Locate the cell with the specified text and output its [x, y] center coordinate. 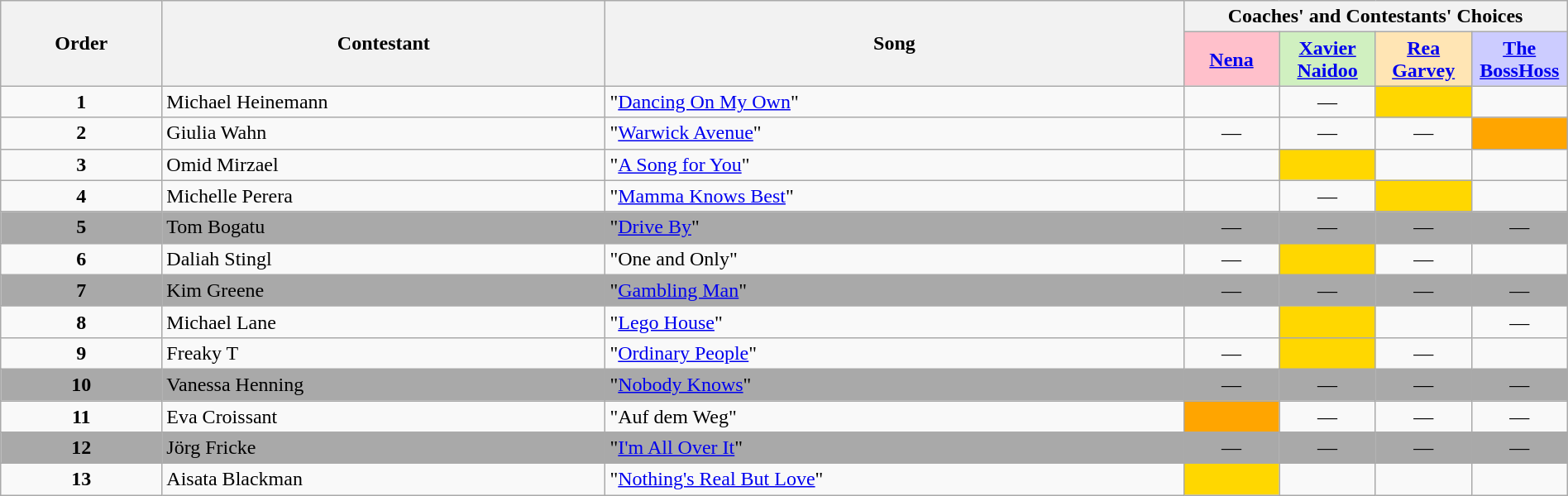
Eva Croissant [384, 416]
2 [81, 133]
11 [81, 416]
"Lego House" [895, 322]
Xavier Naidoo [1327, 60]
Jörg Fricke [384, 448]
Vanessa Henning [384, 384]
Michael Lane [384, 322]
Omid Mirzael [384, 165]
13 [81, 479]
3 [81, 165]
Tom Bogatu [384, 227]
Michelle Perera [384, 196]
"Dancing On My Own" [895, 102]
1 [81, 102]
Kim Greene [384, 290]
Coaches' and Contestants' Choices [1375, 17]
12 [81, 448]
5 [81, 227]
"Nothing's Real But Love" [895, 479]
Contestant [384, 43]
Giulia Wahn [384, 133]
4 [81, 196]
Rea Garvey [1423, 60]
Nena [1231, 60]
"A Song for You" [895, 165]
Order [81, 43]
The BossHoss [1519, 60]
"Gambling Man" [895, 290]
Aisata Blackman [384, 479]
"I'm All Over It" [895, 448]
"Ordinary People" [895, 353]
"Nobody Knows" [895, 384]
Freaky T [384, 353]
6 [81, 259]
8 [81, 322]
"Auf dem Weg" [895, 416]
Michael Heinemann [384, 102]
"Warwick Avenue" [895, 133]
7 [81, 290]
Song [895, 43]
10 [81, 384]
"One and Only" [895, 259]
9 [81, 353]
Daliah Stingl [384, 259]
"Mamma Knows Best" [895, 196]
"Drive By" [895, 227]
